Locate the cell with the specified text and output its [x, y] center coordinate. 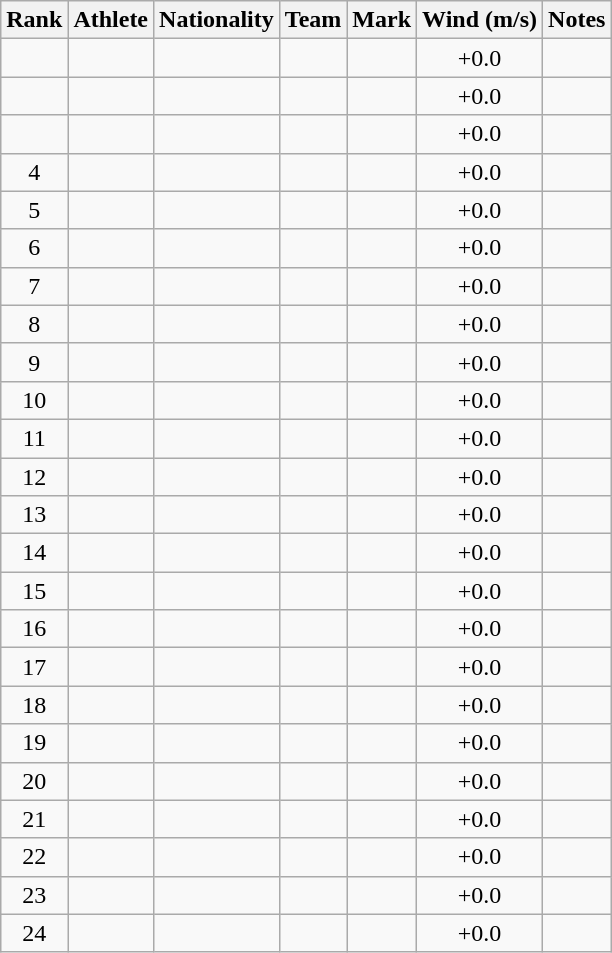
24 [34, 933]
18 [34, 705]
12 [34, 477]
10 [34, 400]
Wind (m/s) [480, 20]
14 [34, 553]
21 [34, 819]
5 [34, 210]
7 [34, 286]
Mark [382, 20]
16 [34, 629]
9 [34, 362]
11 [34, 438]
17 [34, 667]
Athlete [111, 20]
22 [34, 857]
Nationality [217, 20]
23 [34, 895]
6 [34, 248]
8 [34, 324]
20 [34, 781]
19 [34, 743]
Notes [577, 20]
13 [34, 515]
Team [313, 20]
15 [34, 591]
Rank [34, 20]
4 [34, 172]
